Pinpoint the cell where the given text exists, returning its [X, Y] midpoint coordinate. 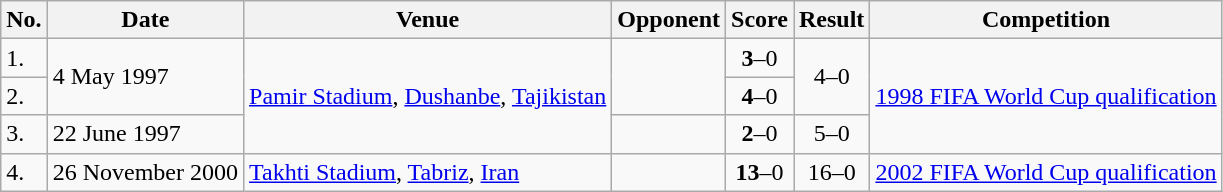
No. [24, 20]
Date [145, 20]
16–0 [832, 172]
1. [24, 58]
Venue [428, 20]
22 June 1997 [145, 134]
Pamir Stadium, Dushanbe, Tajikistan [428, 96]
26 November 2000 [145, 172]
5–0 [832, 134]
2–0 [760, 134]
13–0 [760, 172]
4 May 1997 [145, 77]
3–0 [760, 58]
Opponent [669, 20]
1998 FIFA World Cup qualification [1046, 96]
Takhti Stadium, Tabriz, Iran [428, 172]
Result [832, 20]
4. [24, 172]
2002 FIFA World Cup qualification [1046, 172]
3. [24, 134]
Score [760, 20]
2. [24, 96]
Competition [1046, 20]
